Provide the [x, y] coordinate of the cell's center where the given text is located.  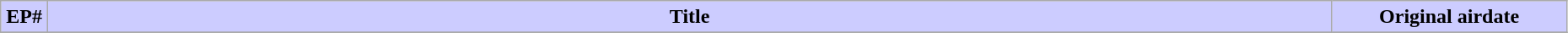
Original airdate [1449, 17]
EP# [24, 17]
Title [689, 17]
